Search for the cell housing the specified text and yield its [X, Y] center coordinate. 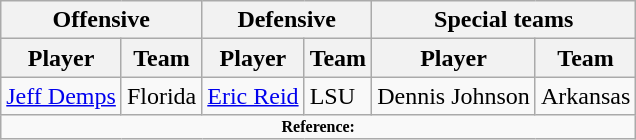
Defensive [287, 20]
Florida [161, 96]
LSU [338, 96]
Reference: [318, 127]
Offensive [102, 20]
Dennis Johnson [454, 96]
Arkansas [585, 96]
Jeff Demps [62, 96]
Special teams [504, 20]
Eric Reid [253, 96]
